Extract the (x, y) coordinate from the center of the cell holding the provided text.  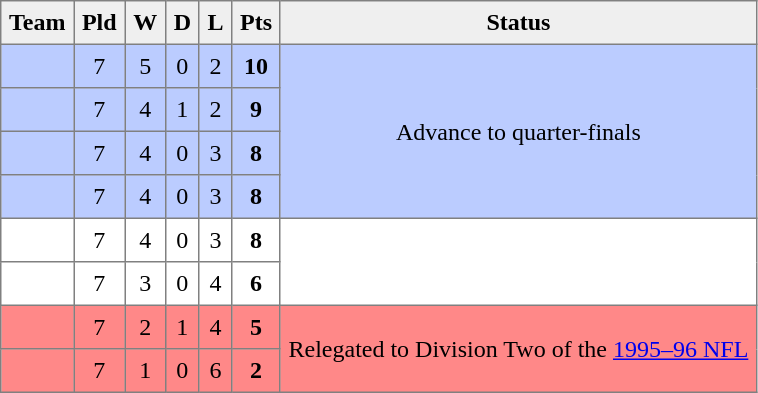
D (182, 23)
Pts (256, 23)
W (145, 23)
Relegated to Division Two of the 1995–96 NFL (518, 348)
Status (518, 23)
L (216, 23)
Team (38, 23)
10 (256, 66)
Advance to quarter-finals (518, 131)
Pld (100, 23)
9 (256, 110)
